Pinpoint the cell where the given text exists, returning its (x, y) midpoint coordinate. 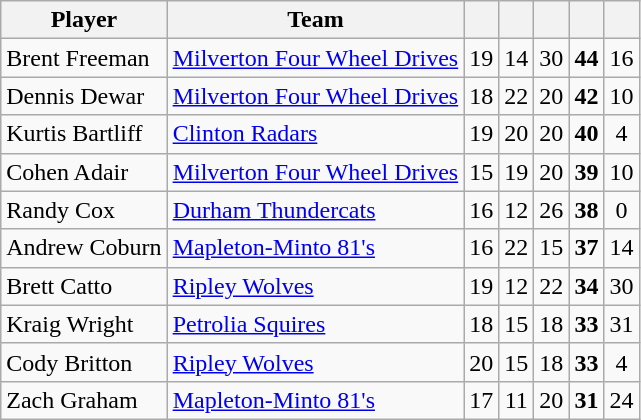
39 (586, 172)
0 (622, 210)
Andrew Coburn (84, 248)
Kurtis Bartliff (84, 134)
44 (586, 58)
Cody Britton (84, 362)
Player (84, 20)
Dennis Dewar (84, 96)
Team (316, 20)
Randy Cox (84, 210)
Durham Thundercats (316, 210)
34 (586, 286)
Brent Freeman (84, 58)
Petrolia Squires (316, 324)
Zach Graham (84, 400)
37 (586, 248)
Clinton Radars (316, 134)
26 (552, 210)
Cohen Adair (84, 172)
42 (586, 96)
24 (622, 400)
Brett Catto (84, 286)
11 (516, 400)
17 (482, 400)
40 (586, 134)
38 (586, 210)
Kraig Wright (84, 324)
